Identify which cell holds the provided text, then report its [X, Y] central coordinate. 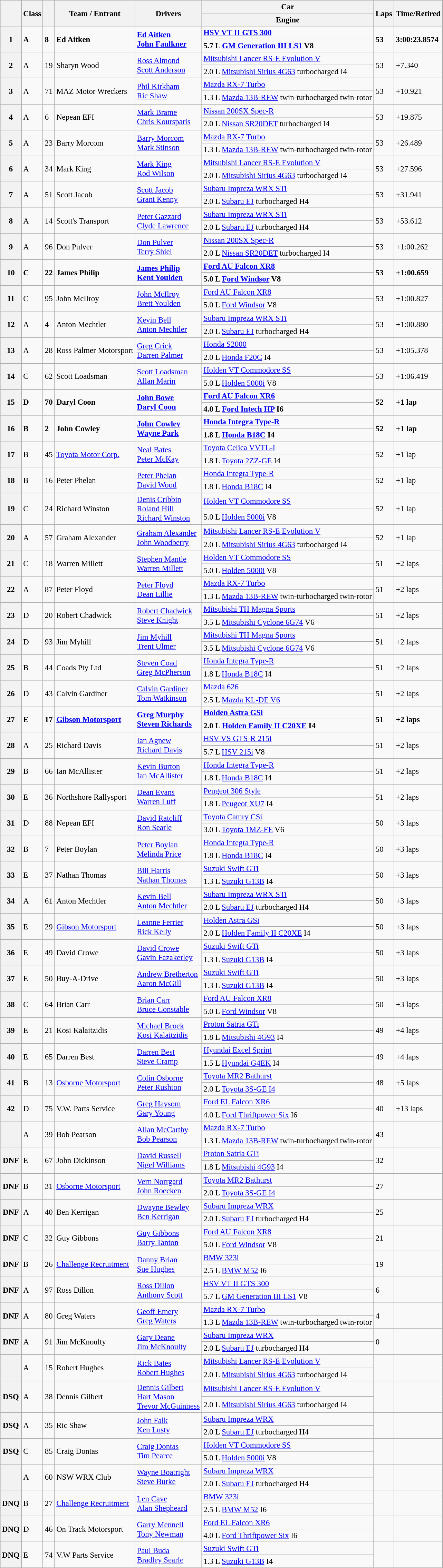
30 [11, 797]
Jim Myhill Trent Ulmer [168, 642]
David Ratcliff Ron Searle [168, 823]
71 [48, 91]
5 [11, 143]
62 [48, 377]
John Bowe Daryl Coon [168, 402]
Guy Gibbons Barry Tanton [168, 1238]
41 [11, 1083]
+31.941 [418, 195]
3 [11, 91]
Greg Murphy Steven Richards [168, 719]
64 [48, 1005]
Craig Dontas Tim Pearce [168, 1451]
James Philip [95, 273]
Darren Best Steve Cramp [168, 1056]
Sharyn Wood [95, 65]
Hyundai Excel Sprint [288, 1050]
Scott's Transport [95, 221]
Peter Floyd Dean Lillie [168, 589]
+10.921 [418, 91]
2.0 L Honda F20C I4 [288, 357]
5.7 L HSV 215i V8 [288, 752]
Mazda 626 [288, 687]
67 [48, 1161]
Denis Cribbin Roland Hill Richard Winston [168, 509]
Kevin Burton Ian McAllister [168, 771]
Graham Alexander [95, 538]
Calvin Gardiner Tom Watkinson [168, 693]
Ed Aitken John Faulkner [168, 39]
Rick Bates Robert Hughes [168, 1368]
Scott Loadsman [95, 377]
Peter Floyd [95, 589]
Andrew Bretherton Aaron McGill [168, 978]
57 [48, 538]
Toyota Celica VVTL-I [288, 448]
Gary Deane Jim McKnoulty [168, 1342]
+1:06.419 [418, 377]
Nathan Thomas [95, 875]
Leanne Ferrier Rick Kelly [168, 927]
+1:00.262 [418, 247]
3.0 L Toyota 1MZ-FE V6 [288, 830]
Peter Gazzard Clyde Lawrence [168, 221]
+13 laps [418, 1108]
+53.612 [418, 221]
1.8 L Peugeot XU7 I4 [288, 804]
Peter Boylan [95, 849]
John Cowley [95, 428]
John McIlroy [95, 299]
Class [32, 13]
Scott Loadsman Allan Marin [168, 377]
Jim Myhill [95, 642]
+27.596 [418, 169]
Scott Jacob [95, 195]
93 [48, 642]
Paul Buda Bradley Searle [168, 1555]
Robert Hughes [95, 1368]
Richard Winston [95, 509]
Toyota Motor Corp. [95, 454]
Greg Crick Darren Palmer [168, 351]
MAZ Motor Wreckers [95, 91]
80 [48, 1316]
2.5 L Mazda KL-DE V6 [288, 700]
Neal Bates Peter McKay [168, 454]
Greg Waters [95, 1316]
Kosi Kalaitzidis [95, 1031]
David Crowe [95, 953]
V.W Parts Service [95, 1555]
91 [48, 1342]
Robert Chadwick [95, 615]
Bill Harris Nathan Thomas [168, 875]
Peter Phelan David Wood [168, 480]
Wayne Boatright Steve Burke [168, 1477]
Ben Kerrigan [95, 1212]
10 [11, 273]
Greg Haysom Gary Young [168, 1108]
Ian Agnew Richard Davis [168, 745]
0 [384, 1342]
Ross Almond Scott Anderson [168, 65]
11 [11, 299]
V.W. Parts Service [95, 1108]
1 [11, 39]
Robert Chadwick Steve Knight [168, 615]
Ed Aitken [95, 39]
Richard Davis [95, 745]
John Falk Ken Lusty [168, 1426]
42 [11, 1108]
Buy-A-Drive [95, 978]
Ford AU Falcon XR6 [288, 396]
David Crowe Gavin Fazakerley [168, 953]
Calvin Gardiner [95, 693]
Stephen Mantle Warren Millett [168, 564]
85 [48, 1451]
Dwayne Bewley Ben Kerrigan [168, 1212]
97 [48, 1290]
Northshore Rallysport [95, 797]
John McIlroy Brett Youlden [168, 299]
46 [48, 1529]
Time/Retired [418, 13]
48 [384, 1083]
75 [48, 1108]
Peter Phelan [95, 480]
12 [11, 324]
Peter Boylan Melinda Price [168, 849]
Ross Dillon Anthony Scott [168, 1290]
Craig Dontas [95, 1451]
44 [48, 667]
John Cowley Wayne Park [168, 428]
Don Pulver Terry Shiel [168, 247]
Allan McCarthy Bob Pearson [168, 1134]
John Dickinson [95, 1161]
87 [48, 589]
Peugeot 306 Style [288, 791]
Ross Palmer Motorsport [95, 351]
Brian Carr Bruce Constable [168, 1005]
James Philip Kent Youlden [168, 273]
95 [48, 299]
Engine [288, 20]
74 [48, 1555]
Scott Jacob Grant Kenny [168, 195]
88 [48, 823]
Geoff Emery Greg Waters [168, 1316]
On Track Motorsport [95, 1529]
Michael Brock Kosi Kalaitzidis [168, 1031]
+1:00.880 [418, 324]
Don Pulver [95, 247]
Steven Coad Greg McPherson [168, 667]
Ian McAllister [95, 771]
Vern Norrgard John Roecken [168, 1186]
Drivers [168, 13]
+26.489 [418, 143]
Mark King [95, 169]
Dennis Gilbert [95, 1397]
+7.340 [418, 65]
33 [11, 875]
Brian Carr [95, 1005]
+19.875 [418, 117]
Danny Brian Sue Hughes [168, 1264]
Garry Mennell Tony Newman [168, 1529]
+1:00.827 [418, 299]
David Russell Nigel Williams [168, 1161]
Graham Alexander John Woodberry [168, 538]
9 [11, 247]
Bob Pearson [95, 1134]
4.0 L Ford Intech HP I6 [288, 409]
Toyota Camry CSi [288, 817]
Team / Entrant [95, 13]
96 [48, 247]
Barry Morcom [95, 143]
Ric Shaw [95, 1426]
+5 laps [418, 1083]
Daryl Coon [95, 402]
Barry Morcom Mark Stinson [168, 143]
Mark King Rod Wilson [168, 169]
Colin Osborne Peter Rushton [168, 1083]
Jim McKnoulty [95, 1342]
Dean Evans Warren Luff [168, 797]
1.5 L Hyundai G4EK I4 [288, 1063]
Darren Best [95, 1056]
Car [288, 7]
60 [48, 1477]
Coads Pty Ltd [95, 667]
Guy Gibbons [95, 1238]
65 [48, 1056]
Honda S2000 [288, 344]
NSW WRX Club [95, 1477]
Ross Dillon [95, 1290]
+1:00.659 [418, 273]
45 [48, 454]
3:00:23.8574 [418, 39]
Mark Brame Chris Koursparis [168, 117]
+1:05.378 [418, 351]
Laps [384, 13]
Dennis Gilbert Hart Mason Trevor McGuinness [168, 1397]
Warren Millett [95, 564]
Len Cave Alan Shepheard [168, 1503]
HSV VS GTS-R 215i [288, 739]
Phil Kirkham Ric Shaw [168, 91]
66 [48, 771]
70 [48, 402]
1.8 L Toyota 2ZZ-GE I4 [288, 461]
61 [48, 901]
